From the cell containing the given text, extract its center point as (X, Y) coordinate. 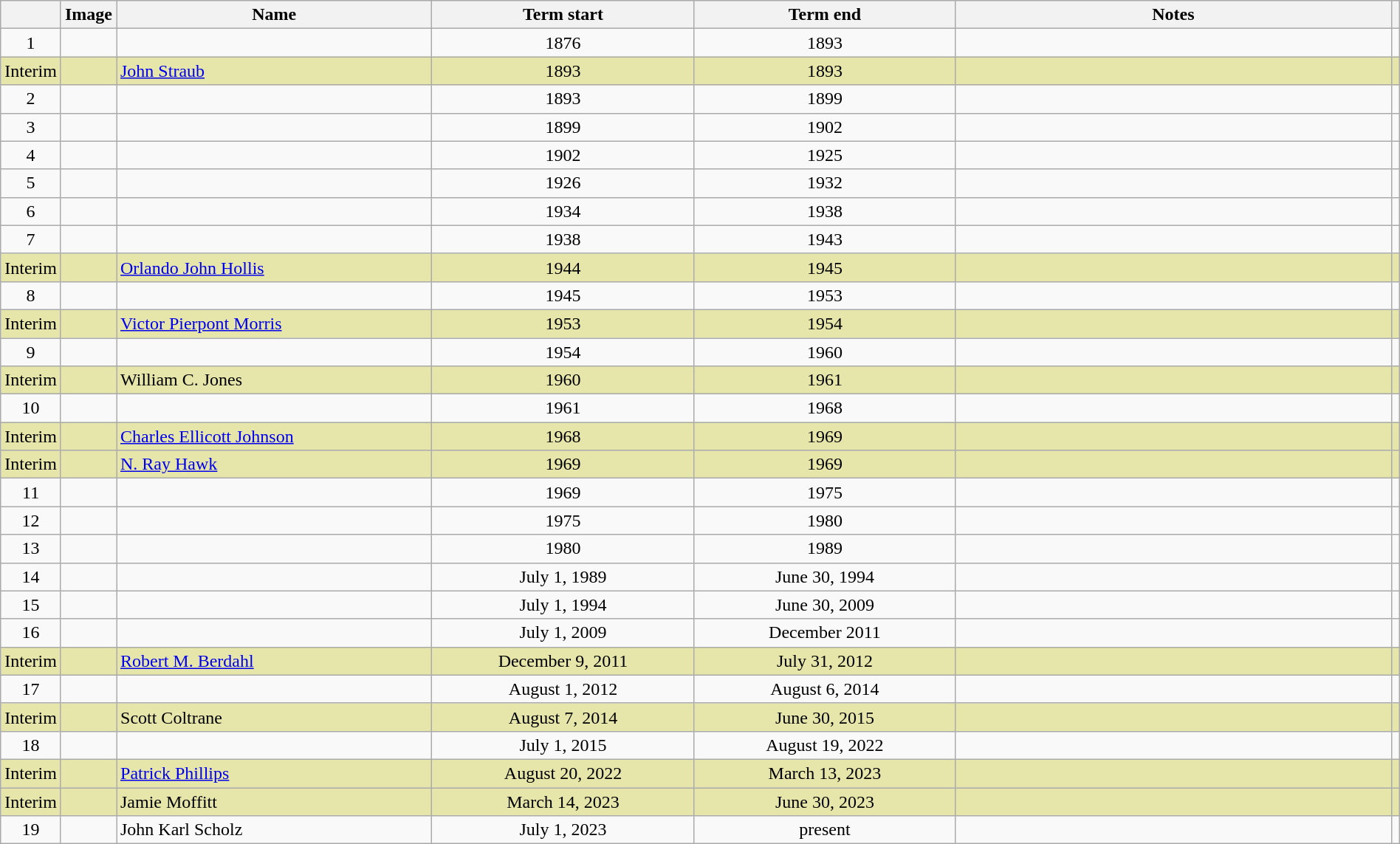
Robert M. Berdahl (275, 661)
12 (31, 521)
5 (31, 183)
9 (31, 352)
1 (31, 43)
16 (31, 633)
1925 (824, 155)
8 (31, 295)
August 20, 2022 (563, 773)
Notes (1174, 15)
July 1, 2023 (563, 830)
June 30, 2015 (824, 717)
December 2011 (824, 633)
1944 (563, 267)
John Karl Scholz (275, 830)
1934 (563, 211)
4 (31, 155)
14 (31, 577)
John Straub (275, 71)
June 30, 2023 (824, 801)
August 6, 2014 (824, 689)
18 (31, 745)
August 7, 2014 (563, 717)
Orlando John Hollis (275, 267)
August 1, 2012 (563, 689)
William C. Jones (275, 380)
1926 (563, 183)
2 (31, 99)
present (824, 830)
7 (31, 239)
June 30, 2009 (824, 605)
11 (31, 493)
Patrick Phillips (275, 773)
August 19, 2022 (824, 745)
1932 (824, 183)
Jamie Moffitt (275, 801)
July 1, 2009 (563, 633)
Victor Pierpont Morris (275, 323)
June 30, 1994 (824, 577)
Term end (824, 15)
17 (31, 689)
1989 (824, 549)
July 1, 2015 (563, 745)
July 1, 1989 (563, 577)
13 (31, 549)
Term start (563, 15)
15 (31, 605)
10 (31, 408)
Image (89, 15)
Name (275, 15)
N. Ray Hawk (275, 464)
19 (31, 830)
December 9, 2011 (563, 661)
6 (31, 211)
July 31, 2012 (824, 661)
March 13, 2023 (824, 773)
Scott Coltrane (275, 717)
March 14, 2023 (563, 801)
July 1, 1994 (563, 605)
Charles Ellicott Johnson (275, 436)
1876 (563, 43)
3 (31, 127)
1943 (824, 239)
